Identify which cell holds the provided text, then report its [x, y] central coordinate. 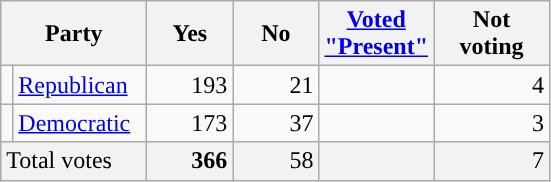
Voted "Present" [376, 34]
366 [190, 161]
21 [276, 85]
Yes [190, 34]
37 [276, 123]
4 [492, 85]
Republican [80, 85]
No [276, 34]
173 [190, 123]
Party [74, 34]
Total votes [74, 161]
7 [492, 161]
Democratic [80, 123]
58 [276, 161]
3 [492, 123]
193 [190, 85]
Not voting [492, 34]
